Provide the (X, Y) coordinate of the cell's center where the given text is located.  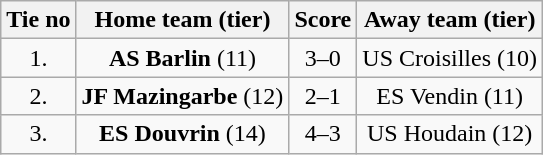
4–3 (323, 134)
US Houdain (12) (450, 134)
US Croisilles (10) (450, 58)
3. (38, 134)
AS Barlin (11) (182, 58)
2. (38, 96)
ES Vendin (11) (450, 96)
1. (38, 58)
3–0 (323, 58)
Score (323, 20)
ES Douvrin (14) (182, 134)
Tie no (38, 20)
2–1 (323, 96)
JF Mazingarbe (12) (182, 96)
Home team (tier) (182, 20)
Away team (tier) (450, 20)
